Extract the (X, Y) coordinate from the center of the cell holding the provided text.  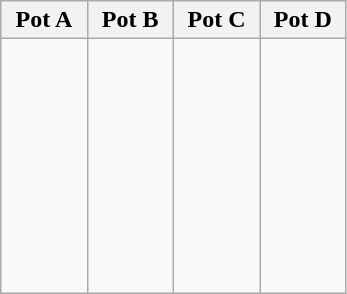
Pot A (44, 20)
Pot C (216, 20)
Pot D (303, 20)
Pot B (130, 20)
